Search for the cell housing the specified text and yield its (X, Y) center coordinate. 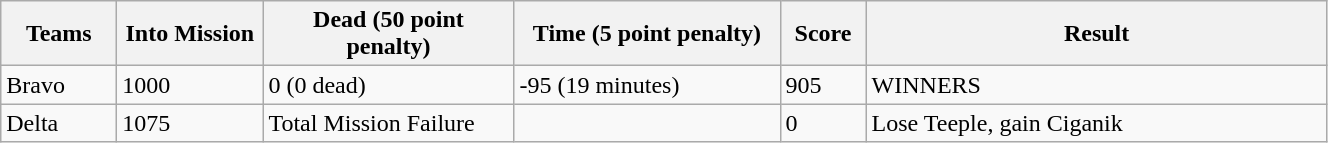
Score (823, 34)
WINNERS (1096, 85)
1075 (190, 123)
1000 (190, 85)
Total Mission Failure (388, 123)
Bravo (59, 85)
905 (823, 85)
-95 (19 minutes) (647, 85)
Result (1096, 34)
0 (0 dead) (388, 85)
Into Mission (190, 34)
Time (5 point penalty) (647, 34)
Teams (59, 34)
0 (823, 123)
Delta (59, 123)
Dead (50 point penalty) (388, 34)
Lose Teeple, gain Ciganik (1096, 123)
